From the cell containing the given text, extract its center point as (X, Y) coordinate. 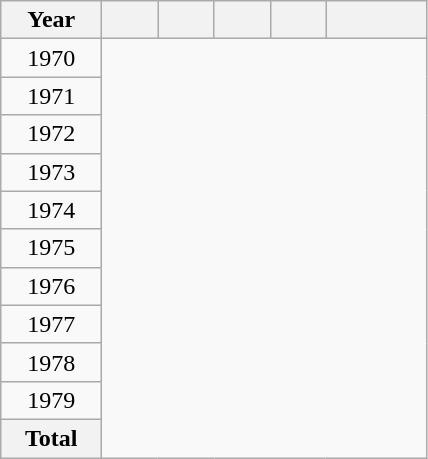
1972 (52, 134)
1971 (52, 96)
1977 (52, 324)
Year (52, 20)
1973 (52, 172)
1979 (52, 400)
1970 (52, 58)
1975 (52, 248)
Total (52, 438)
1976 (52, 286)
1974 (52, 210)
1978 (52, 362)
